Detect which cell encompasses the target text, then output its [X, Y] center coordinate. 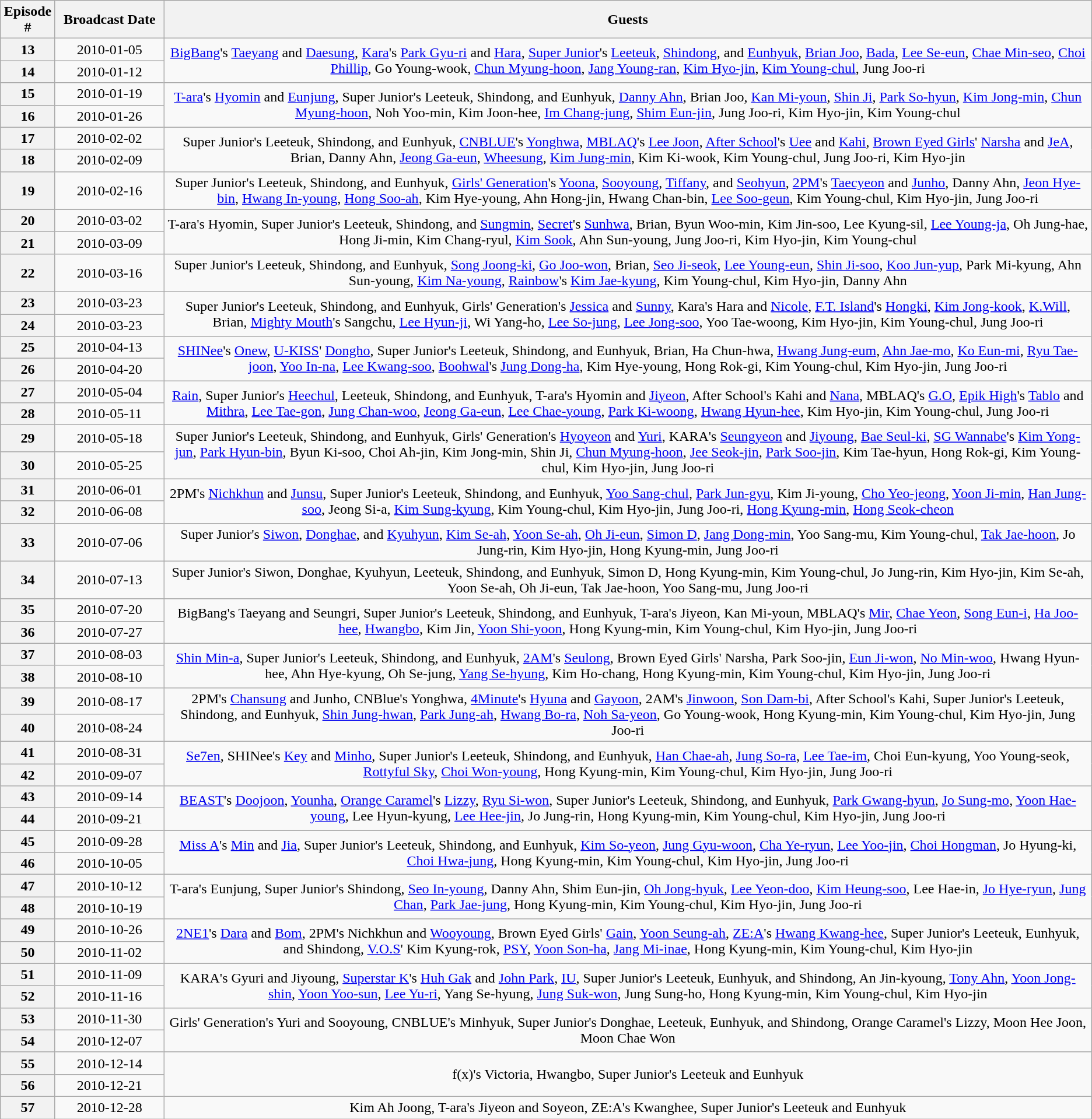
19 [28, 190]
2010-01-26 [110, 116]
47 [28, 886]
17 [28, 138]
2010-07-13 [110, 580]
2010-04-20 [110, 370]
2010-09-28 [110, 841]
2010-06-01 [110, 490]
46 [28, 864]
15 [28, 94]
2010-07-20 [110, 610]
42 [28, 775]
2010-01-12 [110, 72]
29 [28, 439]
31 [28, 490]
2010-06-08 [110, 512]
2010-11-09 [110, 974]
44 [28, 819]
23 [28, 303]
43 [28, 797]
2010-12-07 [110, 1041]
2010-02-02 [110, 138]
51 [28, 974]
2010-01-19 [110, 94]
2010-09-21 [110, 819]
30 [28, 465]
21 [28, 243]
37 [28, 654]
2010-08-24 [110, 728]
Broadcast Date [110, 20]
2010-03-09 [110, 243]
2010-10-12 [110, 886]
2010-11-02 [110, 952]
36 [28, 632]
35 [28, 610]
2010-02-09 [110, 160]
50 [28, 952]
Episode # [28, 20]
26 [28, 370]
28 [28, 414]
20 [28, 220]
27 [28, 392]
2010-10-26 [110, 930]
16 [28, 116]
25 [28, 348]
40 [28, 728]
2010-11-16 [110, 997]
32 [28, 512]
14 [28, 72]
2010-05-04 [110, 392]
f(x)'s Victoria, Hwangbo, Super Junior's Leeteuk and Eunhyuk [628, 1074]
13 [28, 50]
38 [28, 676]
Guests [628, 20]
53 [28, 1019]
39 [28, 701]
45 [28, 841]
56 [28, 1085]
2010-08-31 [110, 752]
34 [28, 580]
2010-09-07 [110, 775]
Kim Ah Joong, T-ara's Jiyeon and Soyeon, ZE:A's Kwanghee, Super Junior's Leeteuk and Eunhyuk [628, 1107]
2010-08-17 [110, 701]
22 [28, 273]
24 [28, 325]
2010-07-27 [110, 632]
2010-03-16 [110, 273]
49 [28, 930]
48 [28, 908]
57 [28, 1107]
2010-10-05 [110, 864]
41 [28, 752]
2010-12-14 [110, 1063]
33 [28, 542]
2010-07-06 [110, 542]
2010-12-28 [110, 1107]
2010-04-13 [110, 348]
52 [28, 997]
2010-05-18 [110, 439]
18 [28, 160]
2010-03-02 [110, 220]
2010-10-19 [110, 908]
54 [28, 1041]
2010-08-03 [110, 654]
55 [28, 1063]
2010-02-16 [110, 190]
2010-11-30 [110, 1019]
2010-05-25 [110, 465]
2010-12-21 [110, 1085]
2010-09-14 [110, 797]
2010-01-05 [110, 50]
2010-08-10 [110, 676]
2010-05-11 [110, 414]
